Identify which cell holds the provided text, then report its [x, y] central coordinate. 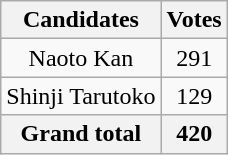
Shinji Tarutoko [81, 96]
420 [194, 134]
Grand total [81, 134]
Votes [194, 20]
291 [194, 58]
129 [194, 96]
Candidates [81, 20]
Naoto Kan [81, 58]
